Capture the cell that displays the provided text and extract its (x, y) central coordinate. 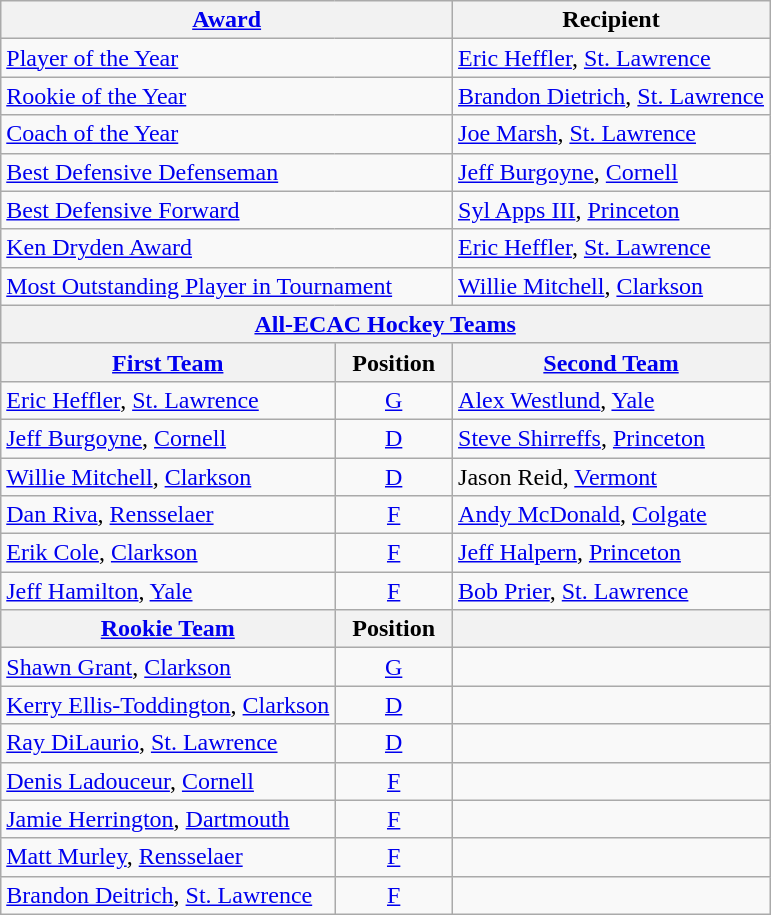
Denis Ladouceur, Cornell (168, 781)
Most Outstanding Player in Tournament (227, 286)
Jeff Hamilton, Yale (168, 591)
Syl Apps III, Princeton (612, 210)
Player of the Year (227, 58)
Ray DiLaurio, St. Lawrence (168, 743)
Rookie of the Year (227, 96)
Best Defensive Defenseman (227, 172)
Brandon Dietrich, St. Lawrence (612, 96)
Rookie Team (168, 629)
Ken Dryden Award (227, 248)
Matt Murley, Rensselaer (168, 857)
Shawn Grant, Clarkson (168, 667)
Second Team (612, 362)
Bob Prier, St. Lawrence (612, 591)
Best Defensive Forward (227, 210)
Recipient (612, 20)
Steve Shirreffs, Princeton (612, 438)
Joe Marsh, St. Lawrence (612, 134)
Coach of the Year (227, 134)
First Team (168, 362)
Alex Westlund, Yale (612, 400)
Dan Riva, Rensselaer (168, 515)
Brandon Deitrich, St. Lawrence (168, 895)
Award (227, 20)
Jeff Halpern, Princeton (612, 553)
Jamie Herrington, Dartmouth (168, 819)
Kerry Ellis-Toddington, Clarkson (168, 705)
Jason Reid, Vermont (612, 477)
Andy McDonald, Colgate (612, 515)
Erik Cole, Clarkson (168, 553)
All-ECAC Hockey Teams (386, 324)
